Locate the cell with the specified text and output its (X, Y) center coordinate. 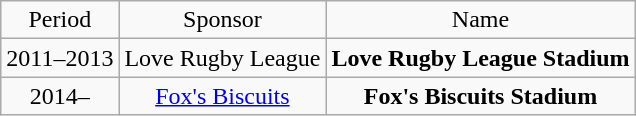
2014– (60, 96)
Period (60, 20)
Sponsor (222, 20)
Fox's Biscuits (222, 96)
Name (480, 20)
Fox's Biscuits Stadium (480, 96)
Love Rugby League (222, 58)
Love Rugby League Stadium (480, 58)
2011–2013 (60, 58)
